Extract the (X, Y) coordinate from the center of the cell holding the provided text.  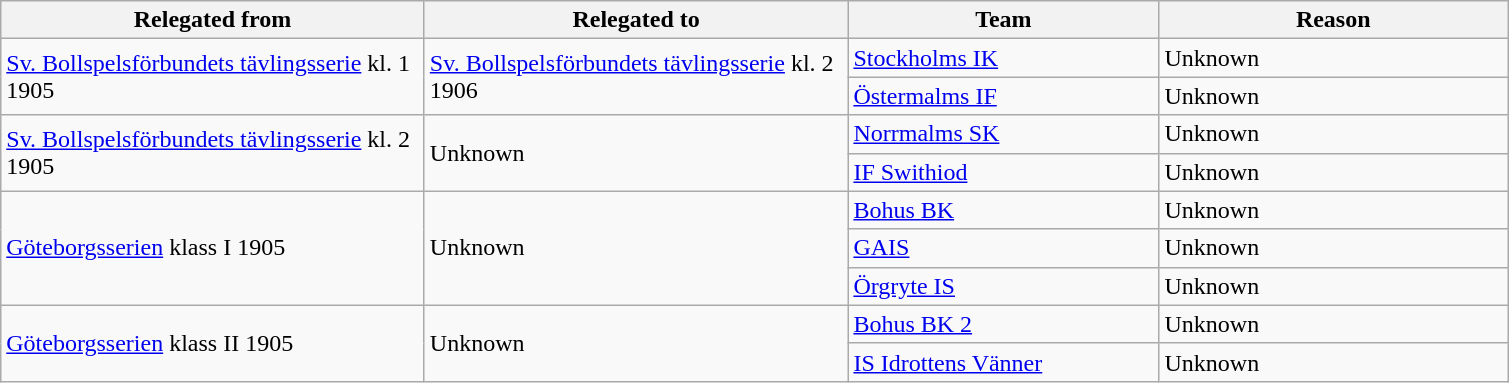
Bohus BK 2 (1004, 324)
Sv. Bollspelsförbundets tävlingsserie kl. 1 1905 (213, 77)
Norrmalms SK (1004, 134)
Team (1004, 20)
Reason (1334, 20)
Östermalms IF (1004, 96)
IF Swithiod (1004, 172)
Sv. Bollspelsförbundets tävlingsserie kl. 2 1905 (213, 153)
Relegated to (636, 20)
IS Idrottens Vänner (1004, 362)
Göteborgsserien klass II 1905 (213, 343)
Örgryte IS (1004, 286)
Sv. Bollspelsförbundets tävlingsserie kl. 2 1906 (636, 77)
Bohus BK (1004, 210)
Relegated from (213, 20)
Göteborgsserien klass I 1905 (213, 248)
GAIS (1004, 248)
Stockholms IK (1004, 58)
